Find where the given text appears and provide that cell's center as (x, y) coordinate. 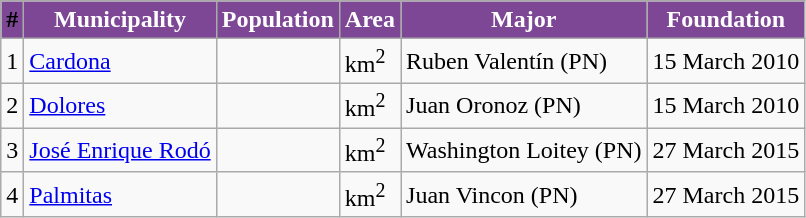
Palmitas (120, 194)
Ruben Valentín (PN) (524, 62)
José Enrique Rodó (120, 150)
Juan Oronoz (PN) (524, 106)
Area (370, 20)
Dolores (120, 106)
4 (12, 194)
Municipality (120, 20)
Juan Vincon (PN) (524, 194)
1 (12, 62)
Major (524, 20)
Population (278, 20)
Cardona (120, 62)
Washington Loitey (PN) (524, 150)
3 (12, 150)
Foundation (726, 20)
2 (12, 106)
# (12, 20)
